Return (X, Y) of the center of cell containing provided text 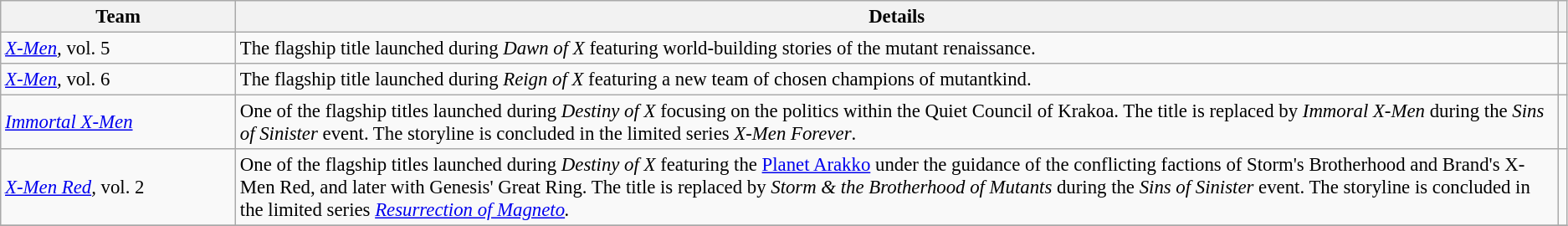
X-Men, vol. 5 (119, 49)
Team (119, 17)
Immortal X-Men (119, 122)
X-Men, vol. 6 (119, 80)
Details (897, 17)
The flagship title launched during Dawn of X featuring world-building stories of the mutant renaissance. (897, 49)
X-Men Red, vol. 2 (119, 187)
The flagship title launched during Reign of X featuring a new team of chosen champions of mutantkind. (897, 80)
